Extract the [x, y] coordinate from the center of the cell holding the provided text.  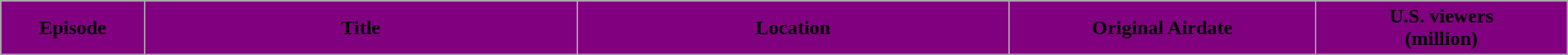
Original Airdate [1162, 28]
Episode [73, 28]
Location [794, 28]
U.S. viewers(million) [1441, 28]
Title [361, 28]
